Return the [x, y] coordinate for the center point of the cell that contains the specified text.  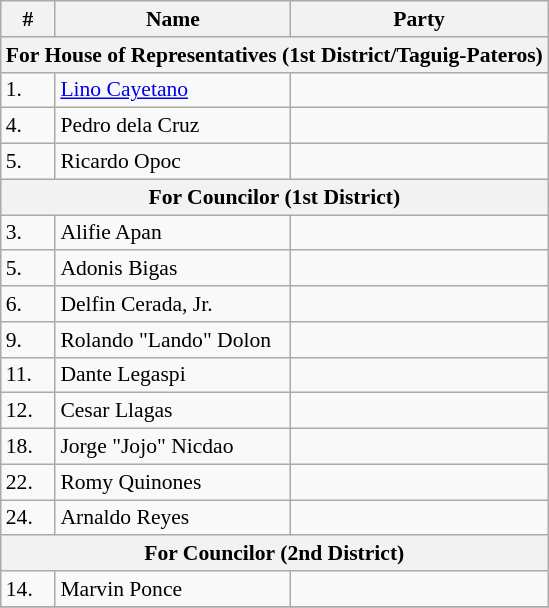
# [28, 19]
Alifie Apan [172, 233]
18. [28, 447]
Arnaldo Reyes [172, 518]
3. [28, 233]
9. [28, 340]
4. [28, 126]
12. [28, 411]
14. [28, 589]
For Councilor (1st District) [274, 197]
Name [172, 19]
For Councilor (2nd District) [274, 554]
24. [28, 518]
Cesar Llagas [172, 411]
22. [28, 482]
For House of Representatives (1st District/Taguig-Pateros) [274, 55]
1. [28, 90]
Dante Legaspi [172, 375]
Marvin Ponce [172, 589]
6. [28, 304]
Ricardo Opoc [172, 162]
Pedro dela Cruz [172, 126]
Jorge "Jojo" Nicdao [172, 447]
Party [418, 19]
11. [28, 375]
Rolando "Lando" Dolon [172, 340]
Lino Cayetano [172, 90]
Adonis Bigas [172, 269]
Romy Quinones [172, 482]
Delfin Cerada, Jr. [172, 304]
